Detect which cell encompasses the target text, then output its (x, y) center coordinate. 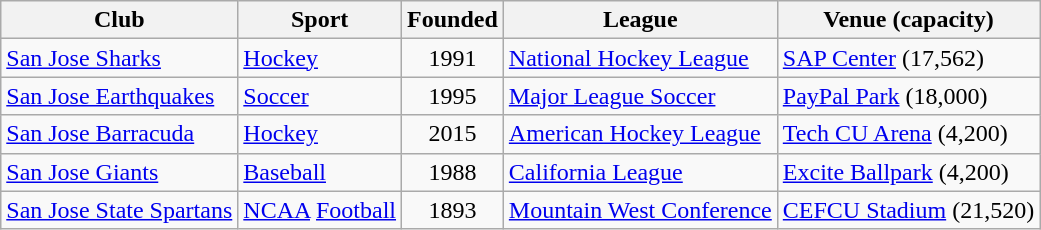
PayPal Park (18,000) (908, 96)
National Hockey League (640, 58)
1893 (453, 210)
1988 (453, 172)
CEFCU Stadium (21,520) (908, 210)
Founded (453, 20)
Sport (320, 20)
Club (120, 20)
Venue (capacity) (908, 20)
San Jose Earthquakes (120, 96)
Baseball (320, 172)
2015 (453, 134)
San Jose Giants (120, 172)
San Jose State Spartans (120, 210)
SAP Center (17,562) (908, 58)
1991 (453, 58)
San Jose Barracuda (120, 134)
League (640, 20)
California League (640, 172)
NCAA Football (320, 210)
Major League Soccer (640, 96)
San Jose Sharks (120, 58)
Tech CU Arena (4,200) (908, 134)
Mountain West Conference (640, 210)
American Hockey League (640, 134)
1995 (453, 96)
Excite Ballpark (4,200) (908, 172)
Soccer (320, 96)
